Locate the cell with the specified text and output its [x, y] center coordinate. 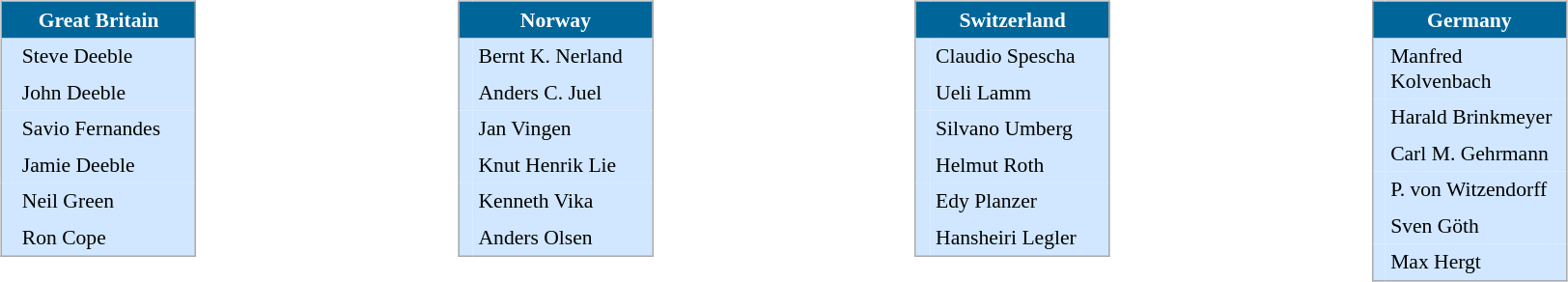
Jamie Deeble [106, 165]
Norway [556, 19]
Steve Deeble [106, 57]
Ueli Lamm [1020, 93]
Neil Green [106, 202]
Knut Henrik Lie [563, 165]
Edy Planzer [1020, 202]
Helmut Roth [1020, 165]
Manfred Kolvenbach [1475, 70]
Switzerland [1012, 19]
Kenneth Vika [563, 202]
Great Britain [98, 19]
Ron Cope [106, 238]
Silvano Umberg [1020, 128]
Anders Olsen [563, 238]
Bernt K. Nerland [563, 57]
Harald Brinkmeyer [1475, 117]
Max Hergt [1475, 262]
Jan Vingen [563, 128]
Anders C. Juel [563, 93]
Hansheiri Legler [1020, 238]
Sven Göth [1475, 226]
Carl M. Gehrmann [1475, 154]
John Deeble [106, 93]
Germany [1470, 19]
P. von Witzendorff [1475, 190]
Claudio Spescha [1020, 57]
Savio Fernandes [106, 128]
